From the cell containing the given text, extract its center point as (X, Y) coordinate. 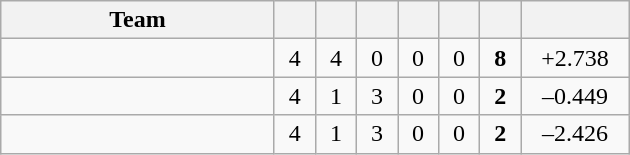
8 (500, 58)
+2.738 (576, 58)
–2.426 (576, 134)
Team (138, 20)
–0.449 (576, 96)
